Pinpoint the cell where the given text exists, returning its [x, y] midpoint coordinate. 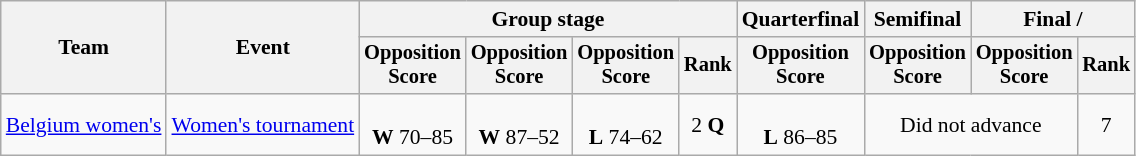
L 86–85 [801, 124]
Team [84, 48]
Group stage [548, 19]
7 [1106, 124]
Women's tournament [262, 124]
Event [262, 48]
Belgium women's [84, 124]
Semifinal [918, 19]
2 Q [708, 124]
W 87–52 [520, 124]
Final / [1053, 19]
Quarterfinal [801, 19]
L 74–62 [626, 124]
Did not advance [970, 124]
W 70–85 [412, 124]
